Search for the cell housing the specified text and yield its [X, Y] center coordinate. 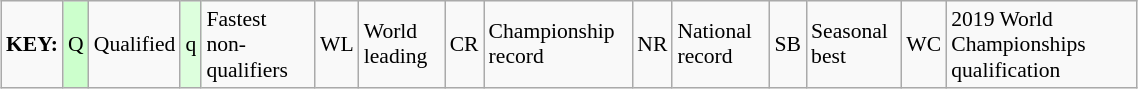
Qualified [135, 44]
WL [337, 44]
CR [464, 44]
World leading [402, 44]
WC [924, 44]
Seasonal best [854, 44]
National record [720, 44]
2019 World Championships qualification [1042, 44]
Fastest non-qualifiers [258, 44]
NR [652, 44]
q [190, 44]
KEY: [32, 44]
Q [76, 44]
Championship record [558, 44]
SB [788, 44]
